Return [x, y] of the center of cell containing provided text 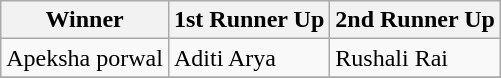
Apeksha porwal [85, 58]
Winner [85, 20]
2nd Runner Up [416, 20]
1st Runner Up [248, 20]
Aditi Arya [248, 58]
Rushali Rai [416, 58]
